Find where the given text appears and provide that cell's center as (x, y) coordinate. 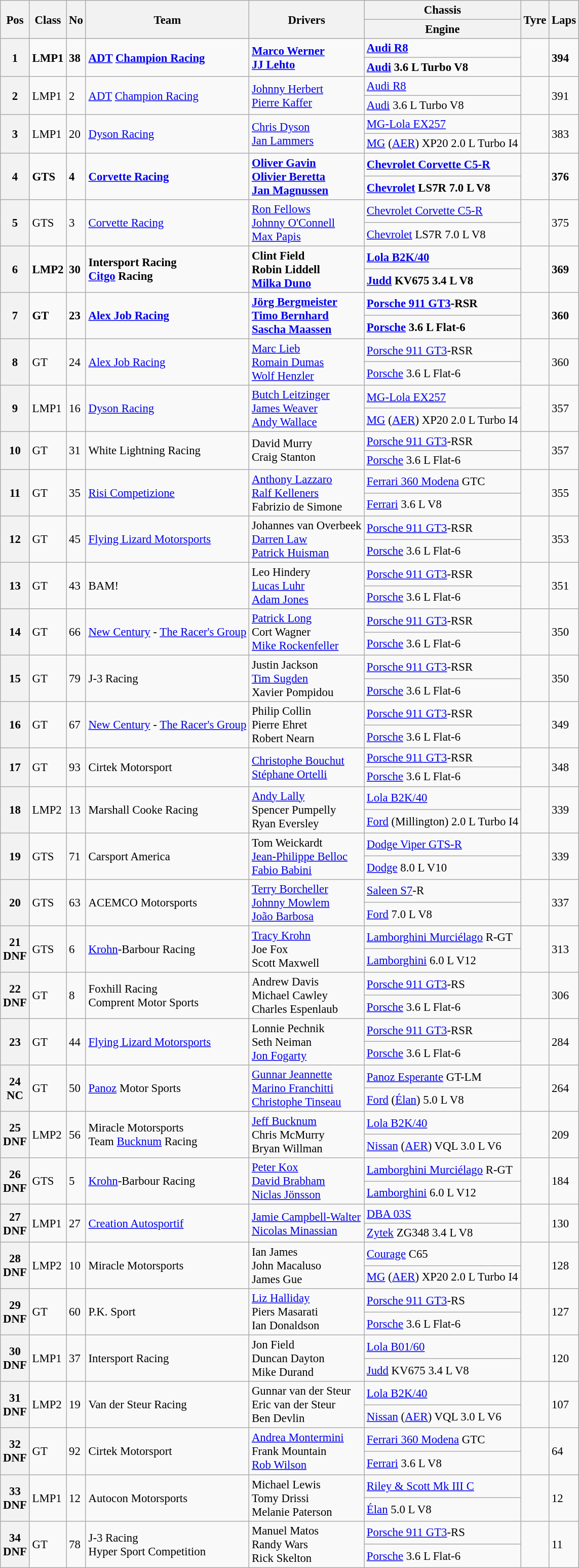
355 (564, 493)
Terry Borcheller Johnny Mowlem João Barbosa (307, 902)
22DNF (15, 996)
9 (15, 409)
50 (76, 1088)
92 (76, 1451)
Anthony Lazzaro Ralf Kelleners Fabrizio de Simone (307, 493)
30DNF (15, 1359)
27DNF (15, 1224)
Courage C65 (443, 1254)
25DNF (15, 1135)
David Murry Craig Stanton (307, 450)
107 (564, 1405)
284 (564, 1042)
Clint Field Robin Liddell Milka Duno (307, 269)
Andy Lally Spencer Pumpelly Ryan Eversley (307, 810)
348 (564, 768)
64 (564, 1451)
Foxhill Racing Comprent Motor Sports (167, 996)
Ford 7.0 L V8 (443, 914)
43 (76, 586)
78 (76, 1544)
Gunnar Jeannette Marino Franchitti Christophe Tinseau (307, 1088)
375 (564, 223)
Peter Kox David Brabham Niclas Jönsson (307, 1181)
Butch Leitzinger James Weaver Andy Wallace (307, 409)
18 (15, 810)
209 (564, 1135)
33DNF (15, 1498)
60 (76, 1312)
26DNF (15, 1181)
Jon Field Duncan Dayton Mike Durand (307, 1359)
Intersport Racing (167, 1359)
35 (76, 493)
Manuel Matos Randy Wars Rick Skelton (307, 1544)
J-3 Racing (167, 679)
27 (76, 1224)
Miracle Motorsports Team Bucknum Racing (167, 1135)
Dodge 8.0 L V10 (443, 868)
Tracy Krohn Joe Fox Scott Maxwell (307, 949)
Creation Autosportif (167, 1224)
Engine (443, 29)
24NC (15, 1088)
Panoz Esperante GT-LM (443, 1077)
Christophe Bouchut Stéphane Ortelli (307, 768)
Chassis (443, 10)
38 (76, 58)
337 (564, 902)
14 (15, 632)
Team (167, 19)
Oliver Gavin Olivier Beretta Jan Magnussen (307, 176)
391 (564, 95)
63 (76, 902)
34DNF (15, 1544)
31DNF (15, 1405)
Tom Weickardt Jean-Philippe Belloc Fabio Babini (307, 856)
Pos (15, 19)
White Lightning Racing (167, 450)
Jörg Bergmeister Timo Bernhard Sascha Maassen (307, 315)
383 (564, 134)
30 (76, 269)
Élan 5.0 L V8 (443, 1509)
Class (48, 19)
Ron Fellows Johnny O'Connell Max Papis (307, 223)
ACEMCO Motorsports (167, 902)
Ford (Élan) 5.0 L V8 (443, 1100)
15 (15, 679)
Jamie Campbell-Walter Nicolas Minassian (307, 1224)
Zytek ZG348 3.4 L V8 (443, 1233)
1 (15, 58)
79 (76, 679)
Autocon Motorsports (167, 1498)
67 (76, 725)
127 (564, 1312)
93 (76, 768)
Philip Collin Pierre Ehret Robert Nearn (307, 725)
Johnny Herbert Pierre Kaffer (307, 95)
Risi Competizione (167, 493)
Lonnie Pechnik Seth Neiman Jon Fogarty (307, 1042)
66 (76, 632)
J-3 Racing Hyper Sport Competition (167, 1544)
28DNF (15, 1266)
17 (15, 768)
DBA 03S (443, 1214)
56 (76, 1135)
184 (564, 1181)
Miracle Motorsports (167, 1266)
Justin Jackson Tim Sugden Xavier Pompidou (307, 679)
Ford (Millington) 2.0 L Turbo I4 (443, 821)
21DNF (15, 949)
Panoz Motor Sports (167, 1088)
31 (76, 450)
71 (76, 856)
24 (76, 362)
351 (564, 586)
306 (564, 996)
369 (564, 269)
Carsport America (167, 856)
Leo Hindery Lucas Luhr Adam Jones (307, 586)
349 (564, 725)
Michael Lewis Tomy Drissi Melanie Paterson (307, 1498)
Andrea Montermini Frank Mountain Rob Wilson (307, 1451)
Gunnar van der Steur Eric van der Steur Ben Devlin (307, 1405)
Marco Werner JJ Lehto (307, 58)
264 (564, 1088)
P.K. Sport (167, 1312)
353 (564, 539)
Marshall Cooke Racing (167, 810)
Riley & Scott Mk III C (443, 1486)
128 (564, 1266)
Marc Lieb Romain Dumas Wolf Henzler (307, 362)
Laps (564, 19)
29DNF (15, 1312)
376 (564, 176)
32DNF (15, 1451)
130 (564, 1224)
No (76, 19)
Ian James John Macaluso James Gue (307, 1266)
Patrick Long Cort Wagner Mike Rockenfeller (307, 632)
Liz Halliday Piers Masarati Ian Donaldson (307, 1312)
Saleen S7-R (443, 891)
Lola B01/60 (443, 1347)
Van der Steur Racing (167, 1405)
37 (76, 1359)
45 (76, 539)
Andrew Davis Michael Cawley Charles Espenlaub (307, 996)
313 (564, 949)
Chris Dyson Jan Lammers (307, 134)
Tyre (535, 19)
120 (564, 1359)
Intersport Racing Citgo Racing (167, 269)
44 (76, 1042)
Johannes van Overbeek Darren Law Patrick Huisman (307, 539)
394 (564, 58)
Dodge Viper GTS-R (443, 845)
Jeff Bucknum Chris McMurry Bryan Willman (307, 1135)
7 (15, 315)
Drivers (307, 19)
BAM! (167, 586)
